For the text-containing cell, return its midpoint in (X, Y) coordinate format. 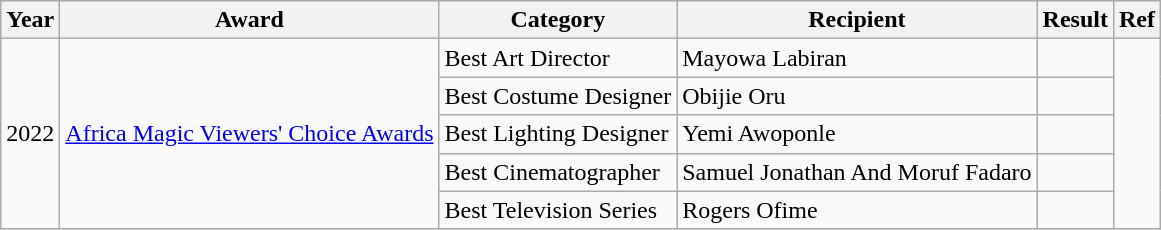
Samuel Jonathan And Moruf Fadaro (857, 172)
2022 (30, 134)
Africa Magic Viewers' Choice Awards (250, 134)
Ref (1136, 20)
Best Television Series (558, 210)
Year (30, 20)
Category (558, 20)
Award (250, 20)
Best Costume Designer (558, 96)
Yemi Awoponle (857, 134)
Best Lighting Designer (558, 134)
Result (1075, 20)
Best Art Director (558, 58)
Best Cinematographer (558, 172)
Rogers Ofime (857, 210)
Recipient (857, 20)
Mayowa Labiran (857, 58)
Obijie Oru (857, 96)
